Scan for the cell matching the given text and deliver its (X, Y) coordinate at center. 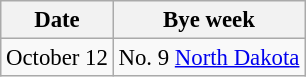
Date (57, 20)
No. 9 North Dakota (209, 58)
Bye week (209, 20)
October 12 (57, 58)
